Find where the given text appears and provide that cell's center as (X, Y) coordinate. 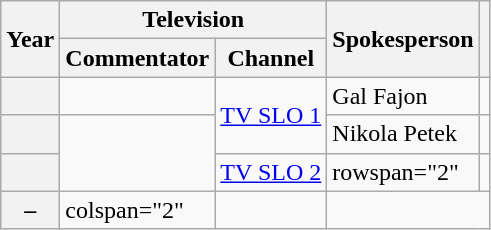
Year (30, 39)
Television (194, 20)
colspan="2" (138, 210)
Commentator (138, 58)
Spokesperson (403, 39)
Nikola Petek (403, 134)
rowspan="2" (403, 172)
– (30, 210)
TV SLO 1 (271, 115)
Channel (271, 58)
TV SLO 2 (271, 172)
Gal Fajon (403, 96)
